From the cell containing the given text, extract its center point as (x, y) coordinate. 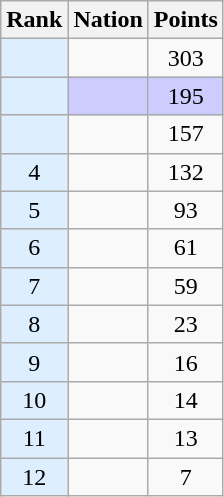
132 (186, 172)
Rank (34, 20)
5 (34, 210)
12 (34, 477)
13 (186, 438)
157 (186, 134)
303 (186, 58)
Nation (108, 20)
16 (186, 362)
11 (34, 438)
195 (186, 96)
14 (186, 400)
93 (186, 210)
6 (34, 248)
9 (34, 362)
23 (186, 324)
61 (186, 248)
59 (186, 286)
10 (34, 400)
8 (34, 324)
4 (34, 172)
Points (186, 20)
